Output the [X, Y] coordinate of the center of the cell containing the given text.  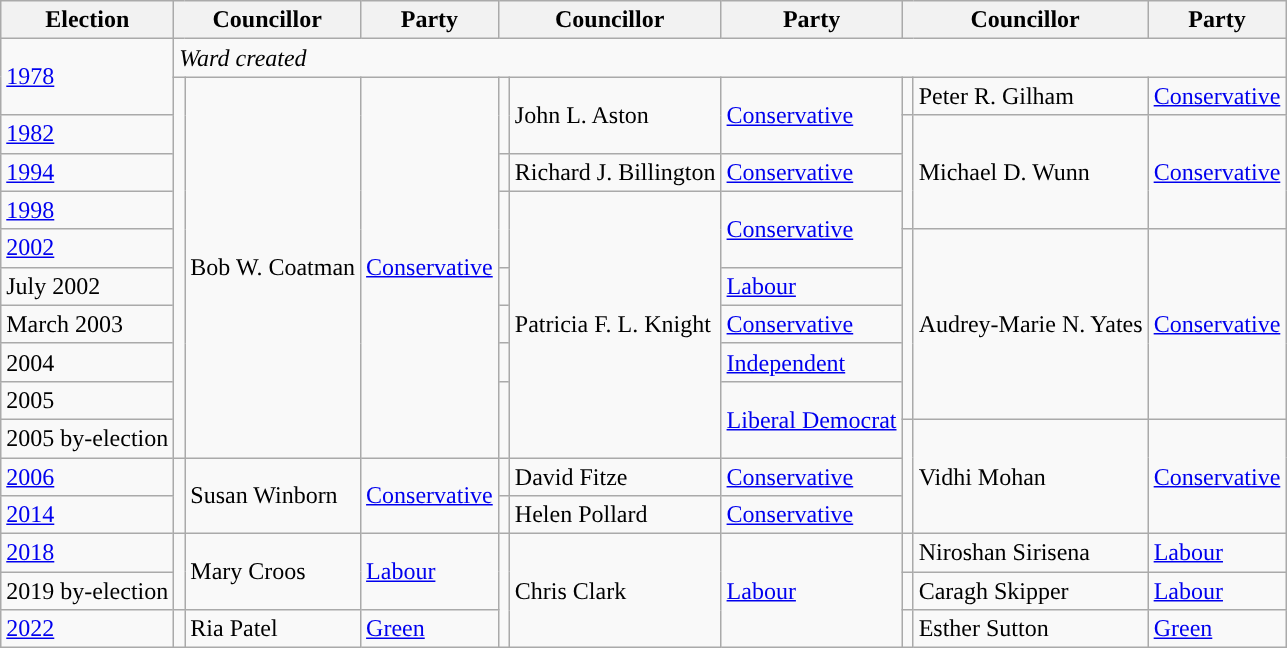
2005 by-election [88, 438]
2004 [88, 362]
1982 [88, 134]
John L. Aston [615, 115]
March 2003 [88, 324]
Bob W. Coatman [273, 268]
Caragh Skipper [1030, 591]
1998 [88, 210]
Susan Winborn [273, 496]
1978 [88, 77]
2019 by-election [88, 591]
Peter R. Gilham [1030, 96]
July 2002 [88, 286]
Audrey-Marie N. Yates [1030, 324]
Mary Croos [273, 572]
Esther Sutton [1030, 629]
2006 [88, 477]
2002 [88, 248]
Vidhi Mohan [1030, 476]
Chris Clark [615, 591]
Election [88, 20]
Richard J. Billington [615, 172]
2022 [88, 629]
Independent [812, 362]
Michael D. Wunn [1030, 172]
2005 [88, 400]
Ward created [730, 58]
Ria Patel [273, 629]
Liberal Democrat [812, 419]
1994 [88, 172]
2014 [88, 515]
David Fitze [615, 477]
Niroshan Sirisena [1030, 553]
Patricia F. L. Knight [615, 324]
Helen Pollard [615, 515]
2018 [88, 553]
